Extract the (X, Y) coordinate from the center of the cell holding the provided text.  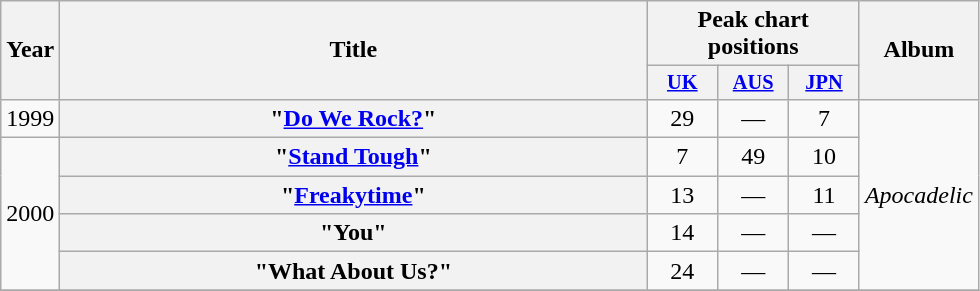
Apocadelic (918, 194)
"What About Us?" (354, 271)
"Stand Tough" (354, 157)
1999 (30, 118)
29 (682, 118)
Title (354, 50)
10 (824, 157)
Peak chart positions (754, 34)
Year (30, 50)
2000 (30, 214)
14 (682, 233)
Album (918, 50)
UK (682, 83)
13 (682, 195)
JPN (824, 83)
11 (824, 195)
49 (754, 157)
24 (682, 271)
"Freakytime" (354, 195)
AUS (754, 83)
"You" (354, 233)
"Do We Rock?" (354, 118)
